For the text-containing cell, return its midpoint in (X, Y) coordinate format. 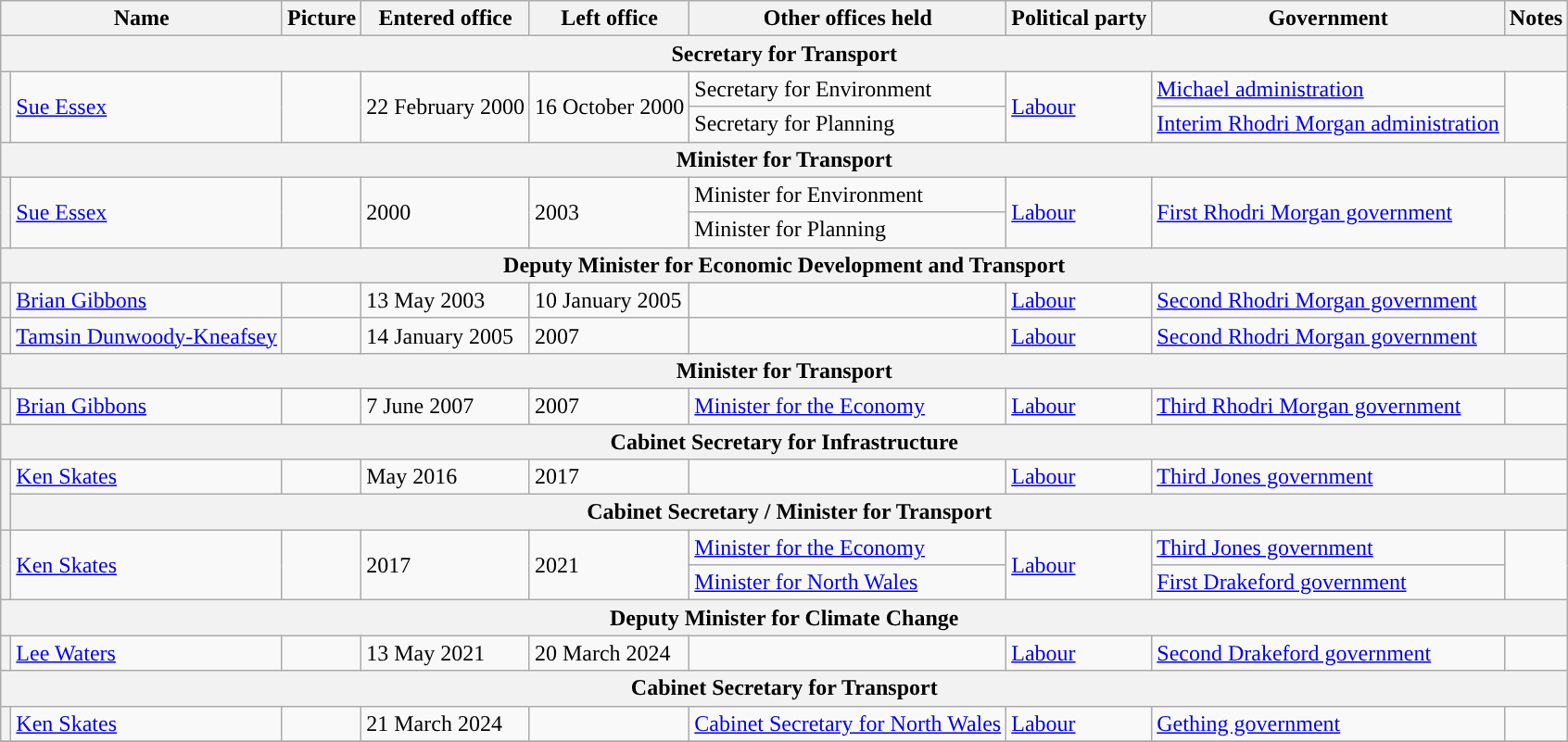
Cabinet Secretary for North Wales (848, 723)
Interim Rhodri Morgan administration (1329, 124)
Minister for North Wales (848, 583)
Secretary for Environment (848, 89)
20 March 2024 (609, 653)
Left office (609, 19)
Minister for Planning (848, 230)
Cabinet Secretary for Transport (784, 688)
2021 (609, 565)
13 May 2003 (446, 300)
Gething government (1329, 723)
2003 (609, 212)
Michael administration (1329, 89)
22 February 2000 (446, 107)
First Drakeford government (1329, 583)
Deputy Minister for Climate Change (784, 618)
2000 (446, 212)
Notes (1536, 19)
21 March 2024 (446, 723)
Secretary for Transport (784, 54)
Second Drakeford government (1329, 653)
7 June 2007 (446, 406)
Other offices held (848, 19)
Political party (1079, 19)
Deputy Minister for Economic Development and Transport (784, 265)
Name (142, 19)
May 2016 (446, 477)
Picture (321, 19)
Minister for Environment (848, 195)
13 May 2021 (446, 653)
16 October 2000 (609, 107)
Cabinet Secretary / Minister for Transport (790, 512)
Entered office (446, 19)
Secretary for Planning (848, 124)
10 January 2005 (609, 300)
First Rhodri Morgan government (1329, 212)
Government (1329, 19)
14 January 2005 (446, 335)
Cabinet Secretary for Infrastructure (784, 442)
Third Rhodri Morgan government (1329, 406)
Tamsin Dunwoody-Kneafsey (146, 335)
Lee Waters (146, 653)
